Search for the cell housing the specified text and yield its (X, Y) center coordinate. 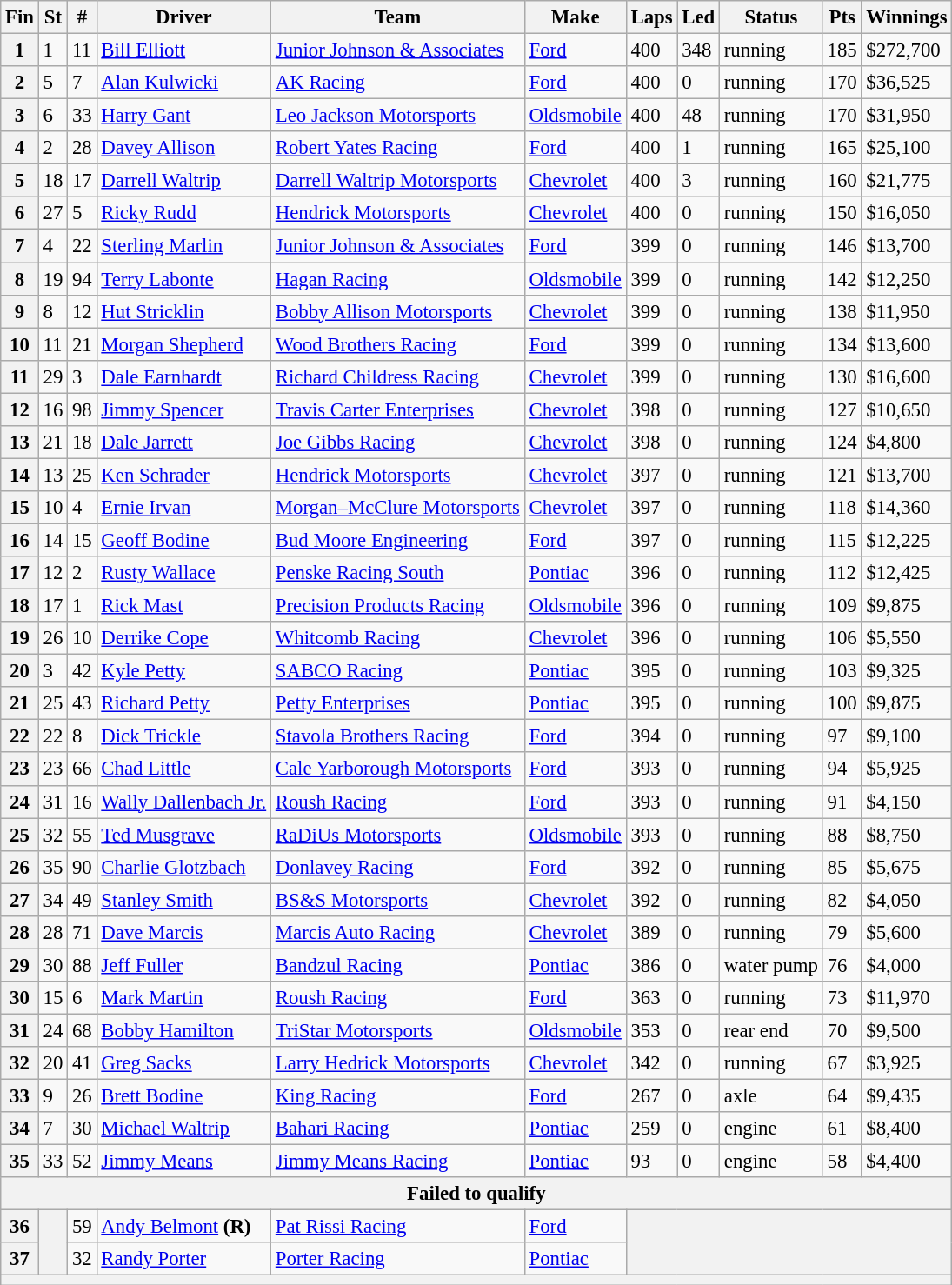
Cale Yarborough Motorsports (397, 769)
$13,600 (907, 344)
37 (20, 1260)
$36,525 (907, 83)
$12,225 (907, 540)
$21,775 (907, 181)
Pat Rissi Racing (397, 1227)
363 (652, 998)
Laps (652, 17)
68 (82, 1030)
SABCO Racing (397, 671)
AK Racing (397, 83)
Chad Little (183, 769)
48 (699, 116)
$11,950 (907, 311)
Donlavey Racing (397, 867)
# (82, 17)
Jimmy Means (183, 1162)
Joe Gibbs Racing (397, 443)
Status (770, 17)
Make (576, 17)
386 (652, 965)
Dick Trickle (183, 736)
Darrell Waltrip Motorsports (397, 181)
$16,050 (907, 213)
85 (842, 867)
67 (842, 1063)
118 (842, 508)
348 (699, 50)
49 (82, 900)
$25,100 (907, 148)
$4,150 (907, 802)
Ken Schrader (183, 475)
Charlie Glotzbach (183, 867)
130 (842, 376)
70 (842, 1030)
66 (82, 769)
Rick Mast (183, 606)
394 (652, 736)
Stanley Smith (183, 900)
$4,400 (907, 1162)
$3,925 (907, 1063)
124 (842, 443)
$11,970 (907, 998)
$12,425 (907, 573)
$9,435 (907, 1096)
138 (842, 311)
Ted Musgrave (183, 835)
353 (652, 1030)
rear end (770, 1030)
$4,800 (907, 443)
160 (842, 181)
Richard Petty (183, 703)
Wally Dallenbach Jr. (183, 802)
Geoff Bodine (183, 540)
Wood Brothers Racing (397, 344)
Morgan–McClure Motorsports (397, 508)
Richard Childress Racing (397, 376)
RaDiUs Motorsports (397, 835)
Dale Jarrett (183, 443)
Hagan Racing (397, 279)
36 (20, 1227)
58 (842, 1162)
Jimmy Spencer (183, 409)
93 (652, 1162)
Harry Gant (183, 116)
100 (842, 703)
Leo Jackson Motorsports (397, 116)
Darrell Waltrip (183, 181)
59 (82, 1227)
$5,600 (907, 933)
Bandzul Racing (397, 965)
axle (770, 1096)
Pts (842, 17)
98 (82, 409)
$10,650 (907, 409)
Team (397, 17)
Led (699, 17)
79 (842, 933)
TriStar Motorsports (397, 1030)
$5,925 (907, 769)
Hut Stricklin (183, 311)
Penske Racing South (397, 573)
42 (82, 671)
$9,100 (907, 736)
Robert Yates Racing (397, 148)
259 (652, 1129)
Derrike Cope (183, 638)
Bahari Racing (397, 1129)
Stavola Brothers Racing (397, 736)
$5,550 (907, 638)
134 (842, 344)
King Racing (397, 1096)
Precision Products Racing (397, 606)
41 (82, 1063)
Sterling Marlin (183, 246)
$14,360 (907, 508)
$9,325 (907, 671)
Whitcomb Racing (397, 638)
Dave Marcis (183, 933)
Bill Elliott (183, 50)
Brett Bodine (183, 1096)
Davey Allison (183, 148)
165 (842, 148)
121 (842, 475)
Bobby Hamilton (183, 1030)
Driver (183, 17)
Alan Kulwicki (183, 83)
$31,950 (907, 116)
109 (842, 606)
342 (652, 1063)
$272,700 (907, 50)
$8,400 (907, 1129)
water pump (770, 965)
Michael Waltrip (183, 1129)
Porter Racing (397, 1260)
Petty Enterprises (397, 703)
Winnings (907, 17)
43 (82, 703)
$5,675 (907, 867)
103 (842, 671)
82 (842, 900)
142 (842, 279)
Randy Porter (183, 1260)
185 (842, 50)
Terry Labonte (183, 279)
Larry Hedrick Motorsports (397, 1063)
Jeff Fuller (183, 965)
$12,250 (907, 279)
$4,000 (907, 965)
Fin (20, 17)
$4,050 (907, 900)
97 (842, 736)
91 (842, 802)
Greg Sacks (183, 1063)
52 (82, 1162)
Dale Earnhardt (183, 376)
71 (82, 933)
Ernie Irvan (183, 508)
BS&S Motorsports (397, 900)
Marcis Auto Racing (397, 933)
$8,750 (907, 835)
$9,500 (907, 1030)
Andy Belmont (R) (183, 1227)
Ricky Rudd (183, 213)
150 (842, 213)
73 (842, 998)
64 (842, 1096)
90 (82, 867)
St (52, 17)
Travis Carter Enterprises (397, 409)
Rusty Wallace (183, 573)
55 (82, 835)
$16,600 (907, 376)
76 (842, 965)
Bobby Allison Motorsports (397, 311)
127 (842, 409)
Kyle Petty (183, 671)
61 (842, 1129)
115 (842, 540)
Failed to qualify (476, 1194)
389 (652, 933)
Bud Moore Engineering (397, 540)
Mark Martin (183, 998)
146 (842, 246)
106 (842, 638)
Morgan Shepherd (183, 344)
Jimmy Means Racing (397, 1162)
267 (652, 1096)
112 (842, 573)
